Pinpoint the cell where the given text exists, returning its (x, y) midpoint coordinate. 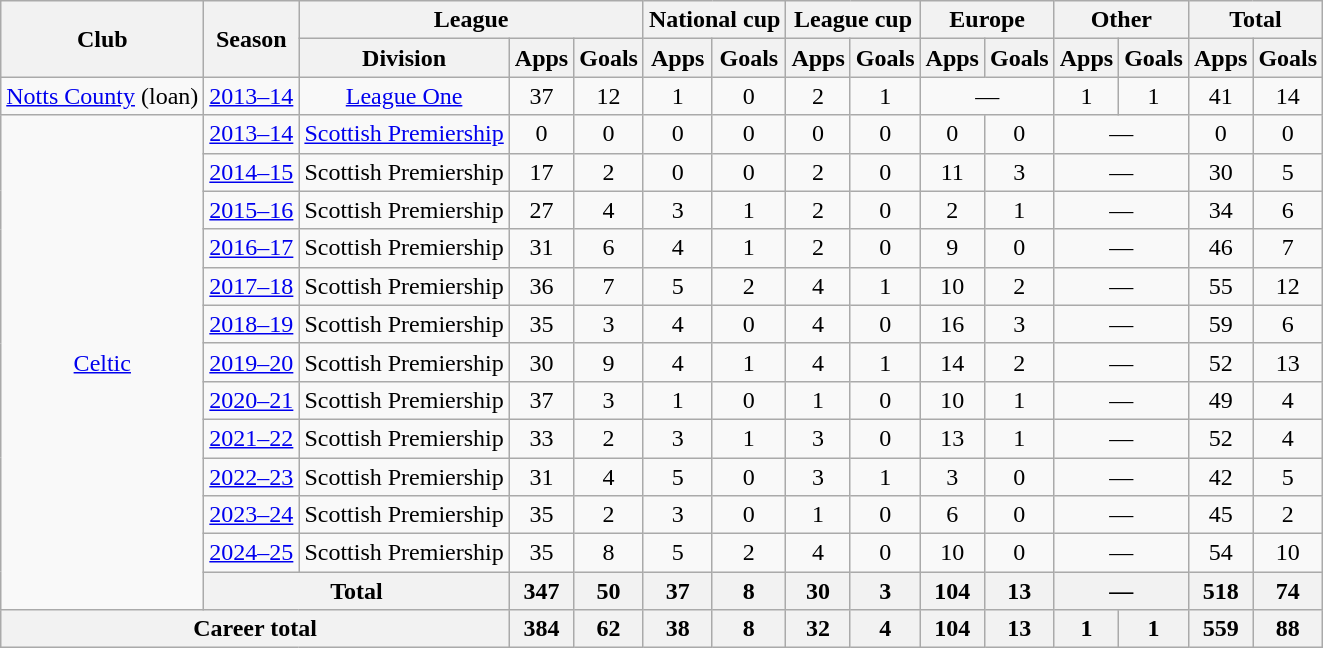
Europe (987, 20)
88 (1288, 629)
347 (541, 591)
33 (541, 438)
62 (609, 629)
36 (541, 286)
16 (952, 324)
32 (818, 629)
League cup (853, 20)
Season (252, 39)
42 (1220, 477)
34 (1220, 210)
Notts County (loan) (102, 96)
Other (1121, 20)
2014–15 (252, 172)
559 (1220, 629)
2017–18 (252, 286)
League (472, 20)
2019–20 (252, 362)
Division (404, 58)
46 (1220, 248)
38 (677, 629)
45 (1220, 515)
59 (1220, 324)
2020–21 (252, 400)
2022–23 (252, 477)
384 (541, 629)
518 (1220, 591)
2015–16 (252, 210)
National cup (714, 20)
55 (1220, 286)
2018–19 (252, 324)
11 (952, 172)
27 (541, 210)
49 (1220, 400)
54 (1220, 553)
41 (1220, 96)
2023–24 (252, 515)
Club (102, 39)
2016–17 (252, 248)
74 (1288, 591)
Celtic (102, 362)
2024–25 (252, 553)
League One (404, 96)
Career total (256, 629)
2021–22 (252, 438)
50 (609, 591)
17 (541, 172)
